Detect which cell encompasses the target text, then output its [x, y] center coordinate. 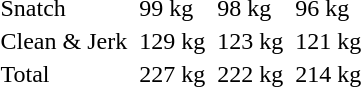
123 kg [250, 41]
129 kg [172, 41]
